Scan for the cell matching the given text and deliver its (X, Y) coordinate at center. 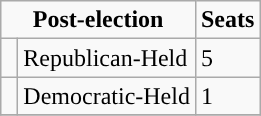
Post-election (98, 20)
Republican-Held (107, 58)
Seats (227, 20)
1 (227, 96)
5 (227, 58)
Democratic-Held (107, 96)
